From the cell containing the given text, extract its center point as [x, y] coordinate. 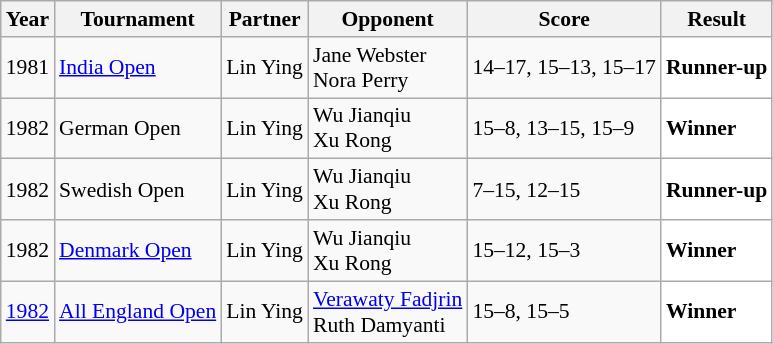
All England Open [138, 312]
Opponent [388, 19]
14–17, 15–13, 15–17 [564, 68]
Denmark Open [138, 250]
1981 [28, 68]
Partner [264, 19]
15–8, 13–15, 15–9 [564, 128]
Score [564, 19]
Result [716, 19]
India Open [138, 68]
German Open [138, 128]
Year [28, 19]
15–12, 15–3 [564, 250]
Tournament [138, 19]
Jane Webster Nora Perry [388, 68]
Verawaty Fadjrin Ruth Damyanti [388, 312]
15–8, 15–5 [564, 312]
Swedish Open [138, 190]
7–15, 12–15 [564, 190]
